Pinpoint the cell where the given text exists, returning its [X, Y] midpoint coordinate. 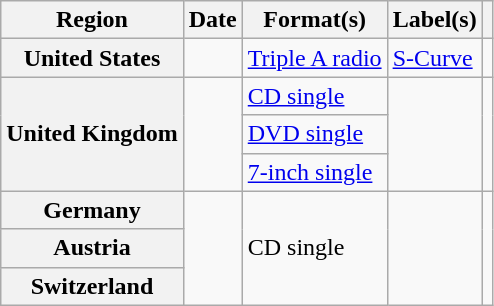
Label(s) [434, 20]
Germany [92, 210]
Triple A radio [314, 58]
7-inch single [314, 172]
United States [92, 58]
Date [212, 20]
Region [92, 20]
United Kingdom [92, 134]
DVD single [314, 134]
Format(s) [314, 20]
Austria [92, 248]
Switzerland [92, 286]
S-Curve [434, 58]
